Detect which cell encompasses the target text, then output its [x, y] center coordinate. 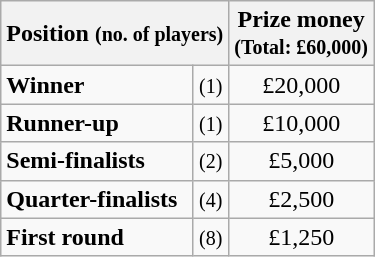
£5,000 [302, 161]
£10,000 [302, 123]
£1,250 [302, 237]
£20,000 [302, 85]
Quarter-finalists [97, 199]
£2,500 [302, 199]
Winner [97, 85]
(2) [211, 161]
(8) [211, 237]
Semi-finalists [97, 161]
First round [97, 237]
(4) [211, 199]
Runner-up [97, 123]
Position (no. of players) [115, 34]
Prize money(Total: £60,000) [302, 34]
